Return the [X, Y] coordinate for the center point of the cell that contains the specified text.  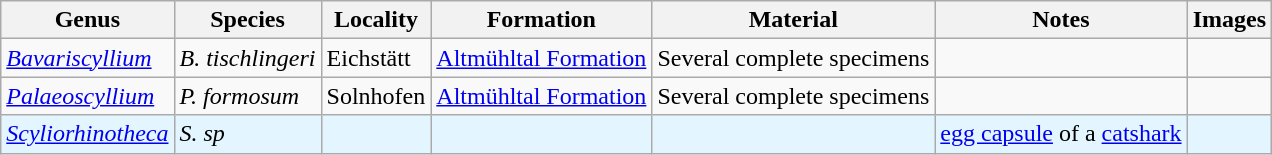
Solnhofen [376, 96]
egg capsule of a catshark [1061, 134]
Scyliorhinotheca [88, 134]
Species [248, 20]
Notes [1061, 20]
Palaeoscyllium [88, 96]
Eichstätt [376, 58]
Locality [376, 20]
S. sp [248, 134]
Material [794, 20]
Genus [88, 20]
Formation [542, 20]
Bavariscyllium [88, 58]
Images [1229, 20]
B. tischlingeri [248, 58]
P. formosum [248, 96]
